Detect which cell encompasses the target text, then output its (X, Y) center coordinate. 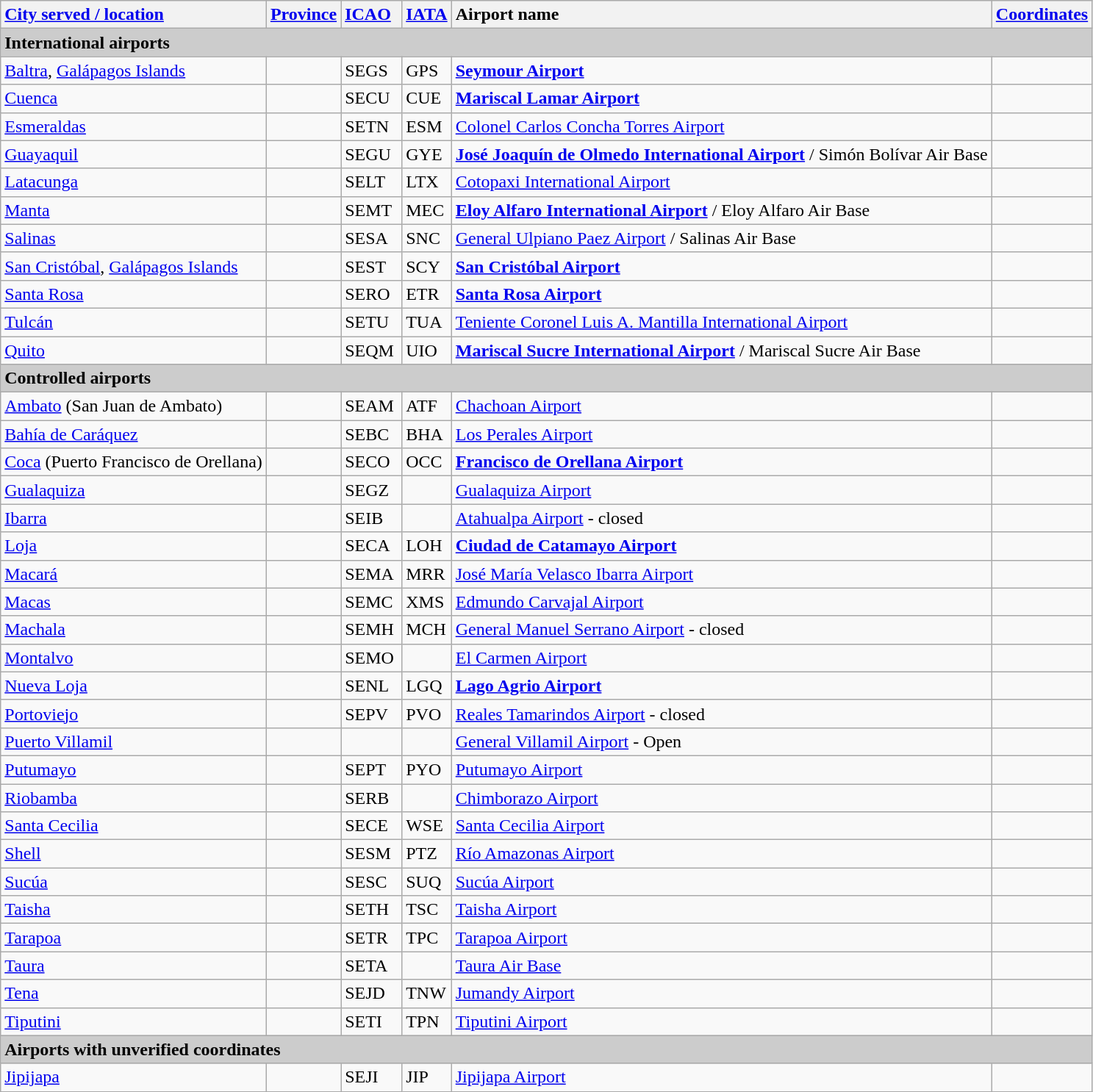
Putumayo (134, 769)
Nueva Loja (134, 686)
ICAO (372, 15)
SEJI (372, 1077)
ETR (427, 294)
Taura Air Base (722, 966)
Santa Rosa (134, 294)
José Joaquín de Olmedo International Airport / Simón Bolívar Air Base (722, 154)
Teniente Coronel Luis A. Mantilla International Airport (722, 322)
SECE (372, 826)
GYE (427, 154)
San Cristóbal Airport (722, 266)
SCY (427, 266)
SETA (372, 966)
Tena (134, 994)
SEAM (372, 406)
OCC (427, 462)
Cotopaxi International Airport (722, 182)
Taisha Airport (722, 910)
Mariscal Sucre International Airport / Mariscal Sucre Air Base (722, 351)
Jumandy Airport (722, 994)
Reales Tamarindos Airport - closed (722, 714)
Santa Cecilia (134, 826)
SEJD (372, 994)
WSE (427, 826)
Seymour Airport (722, 71)
Coca (Puerto Francisco de Orellana) (134, 462)
El Carmen Airport (722, 658)
Cuenca (134, 98)
Tiputini (134, 1021)
SESM (372, 854)
SEQM (372, 351)
SENL (372, 686)
Airports with unverified coordinates (547, 1049)
MEC (427, 210)
SEST (372, 266)
SESA (372, 238)
Airport name (722, 15)
PTZ (427, 854)
MRR (427, 574)
City served / location (134, 15)
Bahía de Caráquez (134, 434)
Tarapoa (134, 938)
Lago Agrio Airport (722, 686)
SEMC (372, 602)
SECA (372, 546)
Loja (134, 546)
Latacunga (134, 182)
Mariscal Lamar Airport (722, 98)
CUE (427, 98)
Chimborazo Airport (722, 797)
Ibarra (134, 518)
Los Perales Airport (722, 434)
Jipijapa (134, 1077)
Colonel Carlos Concha Torres Airport (722, 126)
LOH (427, 546)
LGQ (427, 686)
Portoviejo (134, 714)
SEIB (372, 518)
Jipijapa Airport (722, 1077)
Tulcán (134, 322)
Puerto Villamil (134, 741)
MCH (427, 630)
UIO (427, 351)
Gualaquiza Airport (722, 490)
Shell (134, 854)
JIP (427, 1077)
PYO (427, 769)
Machala (134, 630)
IATA (427, 15)
ATF (427, 406)
Gualaquiza (134, 490)
Sucúa (134, 882)
Ciudad de Catamayo Airport (722, 546)
Sucúa Airport (722, 882)
General Manuel Serrano Airport - closed (722, 630)
BHA (427, 434)
Putumayo Airport (722, 769)
SUQ (427, 882)
SEMA (372, 574)
José María Velasco Ibarra Airport (722, 574)
Baltra, Galápagos Islands (134, 71)
ESM (427, 126)
Esmeraldas (134, 126)
Macas (134, 602)
SNC (427, 238)
SEPT (372, 769)
Atahualpa Airport - closed (722, 518)
SECO (372, 462)
SETR (372, 938)
SETH (372, 910)
SEPV (372, 714)
TUA (427, 322)
Coordinates (1042, 15)
SEMT (372, 210)
TSC (427, 910)
SEMH (372, 630)
TNW (427, 994)
SETI (372, 1021)
General Ulpiano Paez Airport / Salinas Air Base (722, 238)
Controlled airports (547, 378)
Santa Cecilia Airport (722, 826)
International airports (547, 43)
Macará (134, 574)
SESC (372, 882)
Chachoan Airport (722, 406)
Eloy Alfaro International Airport / Eloy Alfaro Air Base (722, 210)
TPN (427, 1021)
Guayaquil (134, 154)
SEGU (372, 154)
SEBC (372, 434)
SETN (372, 126)
SEMO (372, 658)
SELT (372, 182)
Taura (134, 966)
SECU (372, 98)
SEGS (372, 71)
Edmundo Carvajal Airport (722, 602)
SEGZ (372, 490)
Ambato (San Juan de Ambato) (134, 406)
Riobamba (134, 797)
SERB (372, 797)
San Cristóbal, Galápagos Islands (134, 266)
Salinas (134, 238)
GPS (427, 71)
Taisha (134, 910)
PVO (427, 714)
Province (303, 15)
Manta (134, 210)
XMS (427, 602)
Tarapoa Airport (722, 938)
Río Amazonas Airport (722, 854)
Tiputini Airport (722, 1021)
Montalvo (134, 658)
SERO (372, 294)
Santa Rosa Airport (722, 294)
General Villamil Airport - Open (722, 741)
TPC (427, 938)
Francisco de Orellana Airport (722, 462)
LTX (427, 182)
Quito (134, 351)
SETU (372, 322)
